Provide the (X, Y) coordinate of the cell's center where the given text is located.  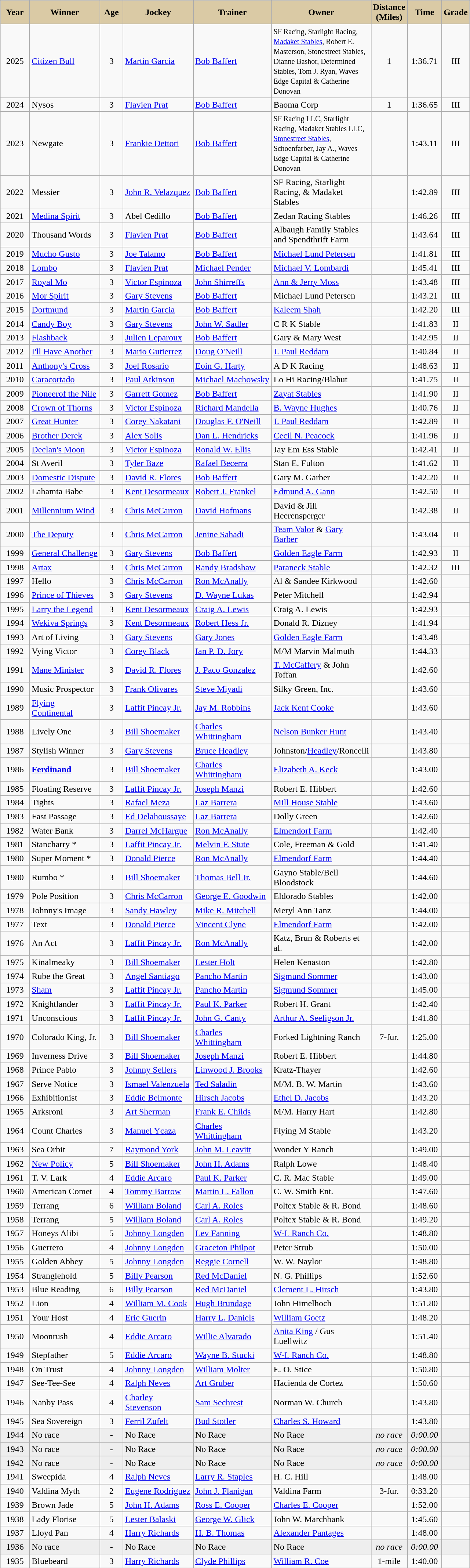
1971 (15, 1018)
Honeys Alibi (65, 1233)
Unconscious (65, 1018)
Charles S. Howard (321, 1421)
Alex Solis (158, 436)
1:41.81 (425, 254)
Mor Spirit (65, 296)
Jay M. Robbins (232, 708)
1:41.90 (425, 394)
Paul Atkinson (158, 380)
Gary & Mary West (321, 338)
1936 (15, 1547)
1961 (15, 1178)
Flying M Stable (321, 1131)
1:45.60 (425, 1519)
Lion (65, 1303)
Albaugh Family Stables and Spendthrift Farm (321, 235)
Ronald W. Ellis (232, 449)
Johnny Sellers (158, 1070)
Corey Nakatani (158, 422)
Hirsch Jacobs (232, 1098)
Brother Derek (65, 436)
Brown Jade (65, 1505)
Charles E. Cooper (321, 1505)
2006 (15, 436)
Rafael Meza (158, 802)
Harry L. Daniels (232, 1317)
Flashback (65, 338)
Rube the Great (65, 976)
Elizabeth A. Keck (321, 770)
Eoin G. Harty (232, 366)
Robert J. Frankel (232, 491)
Prince of Thieves (65, 595)
1-mile (389, 1561)
2010 (15, 380)
1:47.60 (425, 1192)
On Trust (65, 1369)
Trainer (232, 12)
1:50.80 (425, 1369)
Ian P. D. Jory (232, 651)
Text (65, 924)
SF Racing, Starlight Racing, & Madaket Stables (321, 192)
1965 (15, 1112)
1984 (15, 802)
Garrett Gomez (158, 394)
Baoma Corp (321, 105)
Ismael Valenzuela (158, 1084)
D. Wayne Lukas (232, 595)
Kratz-Thayer (321, 1070)
H. B. Thomas (232, 1533)
Peter Strub (321, 1247)
Abel Cedillo (158, 216)
1:44.00 (425, 910)
Art Gruber (232, 1383)
2011 (15, 366)
C. W. Smith Ent. (321, 1192)
John M. Leavitt (232, 1150)
Serve Notice (65, 1084)
Clement L. Hirsch (321, 1289)
1:40.76 (425, 408)
1:43.64 (425, 235)
2022 (15, 192)
1947 (15, 1383)
1973 (15, 990)
Meryl Ann Tanz (321, 910)
Joel Rosario (158, 366)
Domestic Dispute (65, 477)
Lombo (65, 268)
Water Bank (65, 830)
1960 (15, 1192)
C. R. Mac Stable (321, 1178)
1:52.00 (425, 1505)
N. G. Phillips (321, 1275)
Jenine Sahadi (232, 534)
Steve Miyadi (232, 689)
Stancharry * (65, 845)
1:42.95 (425, 338)
An Act (65, 943)
Joe Talamo (158, 254)
See-Tee-See (65, 1383)
Prince Pablo (65, 1070)
Melvin F. Stute (232, 845)
Thousand Words (65, 235)
Sham (65, 990)
1:50.00 (425, 1247)
Robert H. Grant (321, 1004)
Flying Continental (65, 708)
1957 (15, 1233)
Crown of Thorns (65, 408)
Valdina Farm (321, 1491)
1:45.00 (425, 990)
Zedan Racing Stables (321, 216)
7 (112, 1150)
Stepfather (65, 1355)
Nelson Bunker Hunt (321, 731)
1969 (15, 1056)
Ed Delahoussaye (158, 816)
1938 (15, 1519)
1951 (15, 1317)
1964 (15, 1131)
SF Racing LLC, Starlight Racing, Madaket Stables LLC, Stonestreet Stables, Schoenfarber, Jay A., Waves Edge Capital & Catherine Donovan (321, 143)
Art of Living (65, 637)
Anita King / Gus Luellwitz (321, 1337)
Hacienda de Cortez (321, 1383)
Mill House Stable (321, 802)
Tyler Baze (158, 463)
Eric Guerin (158, 1317)
Stan E. Fulton (321, 463)
Johnston/Headley/Roncelli (321, 751)
Mane Minister (65, 670)
1963 (15, 1150)
1:25.00 (425, 1037)
1995 (15, 609)
Rafael Becerra (232, 463)
1:46.26 (425, 216)
Tommy Barrow (158, 1192)
John Himelhoch (321, 1303)
M/M. B. W. Martin (321, 1084)
Larry R. Staples (232, 1477)
Team Valor & Gary Barber (321, 534)
Bud Stotler (232, 1421)
1941 (15, 1477)
Hugh Brundage (232, 1303)
1946 (15, 1402)
Declan's Moon (65, 449)
Distance (Miles) (389, 12)
1942 (15, 1463)
B. Wayne Hughes (321, 408)
1979 (15, 896)
Sandy Hawley (158, 910)
Colorado King, Jr. (65, 1037)
Floating Reserve (65, 788)
Clyde Phillips (232, 1561)
1968 (15, 1070)
1:44.60 (425, 878)
1956 (15, 1247)
Edmund A. Gann (321, 491)
Exhibitionist (65, 1098)
Arthur A. Seeligson Jr. (321, 1018)
1948 (15, 1369)
American Comet (65, 1192)
1:48.40 (425, 1164)
Tights (65, 802)
Super Moment * (65, 859)
M/M Marvin Malmuth (321, 651)
Stranglehold (65, 1275)
Valdina Myth (65, 1491)
2013 (15, 338)
1935 (15, 1561)
Charley Stevenson (158, 1402)
Wonder Y Ranch (321, 1150)
Paraneck Stable (321, 567)
1978 (15, 910)
1962 (15, 1164)
1953 (15, 1289)
1:51.40 (425, 1337)
Mucho Gusto (65, 254)
1:48.20 (425, 1317)
1:42.32 (425, 567)
1:40.00 (425, 1561)
Linwood J. Brooks (232, 1070)
John R. Velazquez (158, 192)
T. McCaffery & John Toffan (321, 670)
Hello (65, 581)
2007 (15, 422)
Ted Saladin (232, 1084)
1982 (15, 830)
1:40.84 (425, 352)
1955 (15, 1261)
Jay Em Ess Stable (321, 449)
1:44.80 (425, 1056)
Willie Alvarado (232, 1337)
1:41.80 (425, 1018)
Gary Jones (232, 637)
John J. Flanigan (232, 1491)
Lady Florise (65, 1519)
Helen Kenaston (321, 962)
Norman W. Church (321, 1402)
Dolly Green (321, 816)
1976 (15, 943)
John Shirreffs (232, 282)
Inverness Drive (65, 1056)
George W. Glick (232, 1519)
2005 (15, 449)
1:41.94 (425, 623)
2017 (15, 282)
2024 (15, 105)
Sea Sovereign (65, 1421)
1:43.40 (425, 731)
Lively One (65, 731)
Great Hunter (65, 422)
1997 (15, 581)
2025 (15, 61)
1966 (15, 1098)
Robert Hess Jr. (232, 623)
Stylish Winner (65, 751)
William M. Cook (158, 1303)
1996 (15, 595)
1:48.60 (425, 1206)
Knightlander (65, 1004)
1970 (15, 1037)
2000 (15, 534)
1959 (15, 1206)
Ethel D. Jacobs (321, 1098)
1981 (15, 845)
Lester Balaski (158, 1519)
Al & Sandee Kirkwood (321, 581)
Nysos (65, 105)
Pioneerof the Nile (65, 394)
Frank E. Childs (232, 1112)
1999 (15, 553)
Jockey (158, 12)
T. V. Lark (65, 1178)
2 (112, 1491)
William Molter (232, 1369)
Kinalmeaky (65, 962)
Arksroni (65, 1112)
Ferdinand (65, 770)
1975 (15, 962)
Angel Santiago (158, 976)
Wayne B. Stucki (232, 1355)
Silky Green, Inc. (321, 689)
Wekiva Springs (65, 623)
Lev Fanning (232, 1233)
1952 (15, 1303)
W. W. Naylor (321, 1261)
Your Host (65, 1317)
Royal Mo (65, 282)
New Policy (65, 1164)
Randy Bradshaw (232, 567)
Reggie Cornell (232, 1261)
Larry the Legend (65, 609)
1989 (15, 708)
2020 (15, 235)
Gayno Stable/Bell Bloodstock (321, 878)
2003 (15, 477)
1986 (15, 770)
Mike R. Mitchell (232, 910)
1944 (15, 1435)
Fast Passage (65, 816)
Messier (65, 192)
1998 (15, 567)
1992 (15, 651)
1:43.21 (425, 296)
John G. Canty (232, 1018)
1:43.04 (425, 534)
Graceton Philpot (232, 1247)
Frankie Dettori (158, 143)
2014 (15, 324)
1:41.83 (425, 324)
J. Paco Gonzalez (232, 670)
C R K Stable (321, 324)
Medina Spirit (65, 216)
1974 (15, 976)
E. O. Stice (321, 1369)
1:44.33 (425, 651)
1:41.75 (425, 380)
1991 (15, 670)
Guerrero (65, 1247)
1937 (15, 1533)
Darrel McHargue (158, 830)
2016 (15, 296)
1943 (15, 1449)
Gary M. Garber (321, 477)
1:44.40 (425, 859)
2002 (15, 491)
1:36.71 (425, 61)
Ralph Lowe (321, 1164)
I'll Have Another (65, 352)
Doug O'Neill (232, 352)
1958 (15, 1220)
Citizen Bull (65, 61)
Eugene Rodriguez (158, 1491)
2018 (15, 268)
Sweepida (65, 1477)
1:42.41 (425, 449)
1:42.94 (425, 595)
Time (425, 12)
1967 (15, 1084)
Blue Reading (65, 1289)
Raymond York (158, 1150)
William Goetz (321, 1317)
Forked Lightning Ranch (321, 1037)
Millennium Wind (65, 510)
Douglas F. O'Neill (232, 422)
1:42.50 (425, 491)
Johnny's Image (65, 910)
Cole, Freeman & Gold (321, 845)
Frank Olivares (158, 689)
1:51.80 (425, 1303)
Vying Victor (65, 651)
H. C. Hill (321, 1477)
Julien Leparoux (158, 338)
Lo Hi Racing/Blahut (321, 380)
Anthony's Cross (65, 366)
Sea Orbit (65, 1150)
Grade (456, 12)
1:52.60 (425, 1275)
1994 (15, 623)
Cecil N. Peacock (321, 436)
1990 (15, 689)
Year (15, 12)
1954 (15, 1275)
1940 (15, 1491)
Michael Machowsky (232, 380)
2004 (15, 463)
Ross E. Cooper (232, 1505)
Artax (65, 567)
Newgate (65, 143)
1:49.20 (425, 1220)
William R. Coe (321, 1561)
2021 (15, 216)
Lester Holt (232, 962)
0:33.20 (425, 1491)
1:36.65 (425, 105)
Peter Mitchell (321, 595)
2009 (15, 394)
1:45.41 (425, 268)
Zayat Stables (321, 394)
Eldorado Stables (321, 896)
John W. Marchbank (321, 1519)
Winner (65, 12)
Eddie Belmonte (158, 1098)
George E. Goodwin (232, 896)
Bluebeard (65, 1561)
Alexander Pantages (321, 1533)
Sam Sechrest (232, 1402)
David & Jill Heerensperger (321, 510)
Ann & Jerry Moss (321, 282)
A D K Racing (321, 366)
1993 (15, 637)
7-fur. (389, 1037)
Mario Gutierrez (158, 352)
1988 (15, 731)
M/M. Harry Hart (321, 1112)
1985 (15, 788)
Music Prospector (65, 689)
Art Sherman (158, 1112)
Donald R. Dizney (321, 623)
1:41.96 (425, 436)
1:42.38 (425, 510)
3-fur. (389, 1491)
Michael Pender (232, 268)
Moonrush (65, 1337)
2008 (15, 408)
1949 (15, 1355)
Dan L. Hendricks (232, 436)
1:41.62 (425, 463)
St Averil (65, 463)
General Challenge (65, 553)
1972 (15, 1004)
1950 (15, 1337)
Owner (321, 12)
2019 (15, 254)
The Deputy (65, 534)
1987 (15, 751)
2001 (15, 510)
Thomas Bell Jr. (232, 878)
1:50.60 (425, 1383)
Jack Kent Cooke (321, 708)
1939 (15, 1505)
Richard Mandella (232, 408)
Corey Black (158, 651)
Bruce Headley (232, 751)
Vincent Clyne (232, 924)
Golden Abbey (65, 1261)
1945 (15, 1421)
1:43.11 (425, 143)
Katz, Brun & Roberts et al. (321, 943)
1977 (15, 924)
Count Charles (65, 1131)
David Hofmans (232, 510)
Nanby Pass (65, 1402)
Martin L. Fallon (232, 1192)
Age (112, 12)
1:41.40 (425, 845)
Ferril Zufelt (158, 1421)
Caracortado (65, 380)
John W. Sadler (232, 324)
1983 (15, 816)
Candy Boy (65, 324)
Rumbo * (65, 878)
2012 (15, 352)
Lloyd Pan (65, 1533)
Pole Position (65, 896)
Manuel Ycaza (158, 1131)
Kaleem Shah (321, 310)
1:48.63 (425, 366)
2023 (15, 143)
Dortmund (65, 310)
Labamta Babe (65, 491)
Michael V. Lombardi (321, 268)
2015 (15, 310)
